Detect which cell encompasses the target text, then output its (x, y) center coordinate. 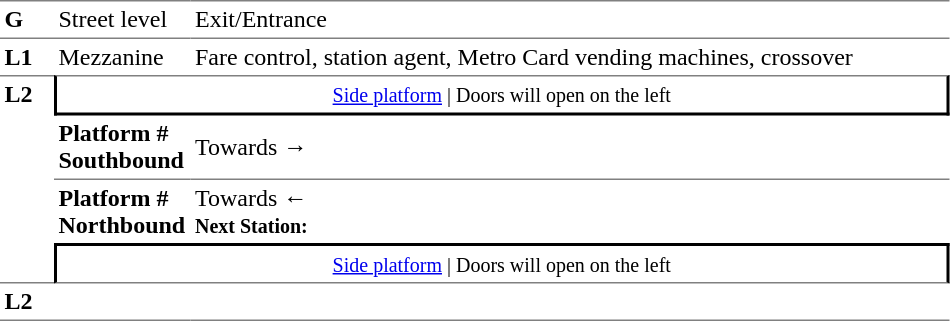
Fare control, station agent, Metro Card vending machines, crossover (570, 57)
G (27, 20)
Mezzanine (122, 57)
Towards ← Next Station: (570, 212)
L2 (27, 179)
Towards → (570, 148)
Exit/Entrance (570, 20)
L1 (27, 57)
Street level (122, 20)
Platform #Southbound (122, 148)
Platform #Northbound (122, 212)
